Extract the [X, Y] coordinate from the center of the cell holding the provided text.  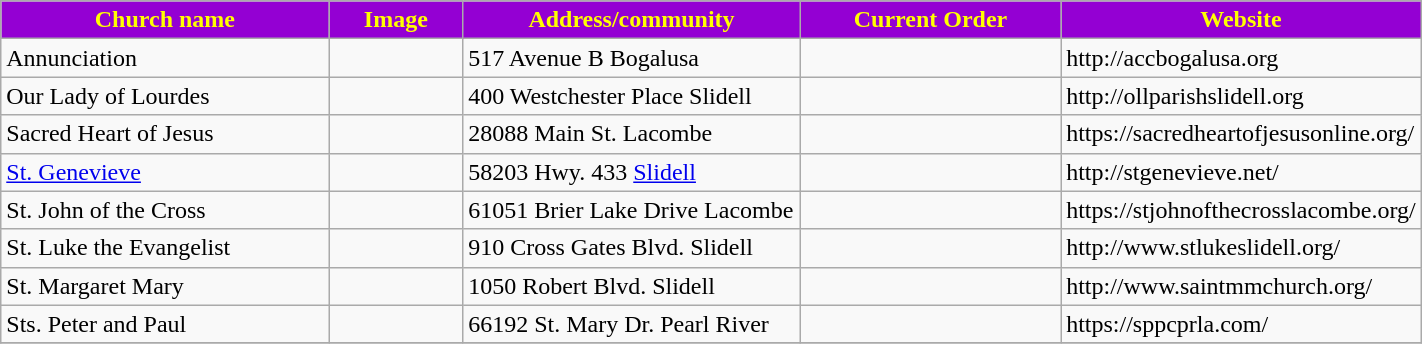
Annunciation [165, 58]
28088 Main St. Lacombe [632, 134]
Image [396, 20]
Church name [165, 20]
St. John of the Cross [165, 210]
https://stjohnofthecrosslacombe.org/ [1242, 210]
http://accbogalusa.org [1242, 58]
910 Cross Gates Blvd. Slidell [632, 248]
http://www.saintmmchurch.org/ [1242, 286]
Sacred Heart of Jesus [165, 134]
400 Westchester Place Slidell [632, 96]
St. Luke the Evangelist [165, 248]
Website [1242, 20]
66192 St. Mary Dr. Pearl River [632, 324]
517 Avenue B Bogalusa [632, 58]
http://ollparishslidell.org [1242, 96]
https://sacredheartofjesusonline.org/ [1242, 134]
61051 Brier Lake Drive Lacombe [632, 210]
St. Genevieve [165, 172]
Current Order [930, 20]
http://stgenevieve.net/ [1242, 172]
Our Lady of Lourdes [165, 96]
1050 Robert Blvd. Slidell [632, 286]
http://www.stlukeslidell.org/ [1242, 248]
https://sppcprla.com/ [1242, 324]
St. Margaret Mary [165, 286]
58203 Hwy. 433 Slidell [632, 172]
Address/community [632, 20]
Sts. Peter and Paul [165, 324]
